Locate the cell with the specified text and output its [X, Y] center coordinate. 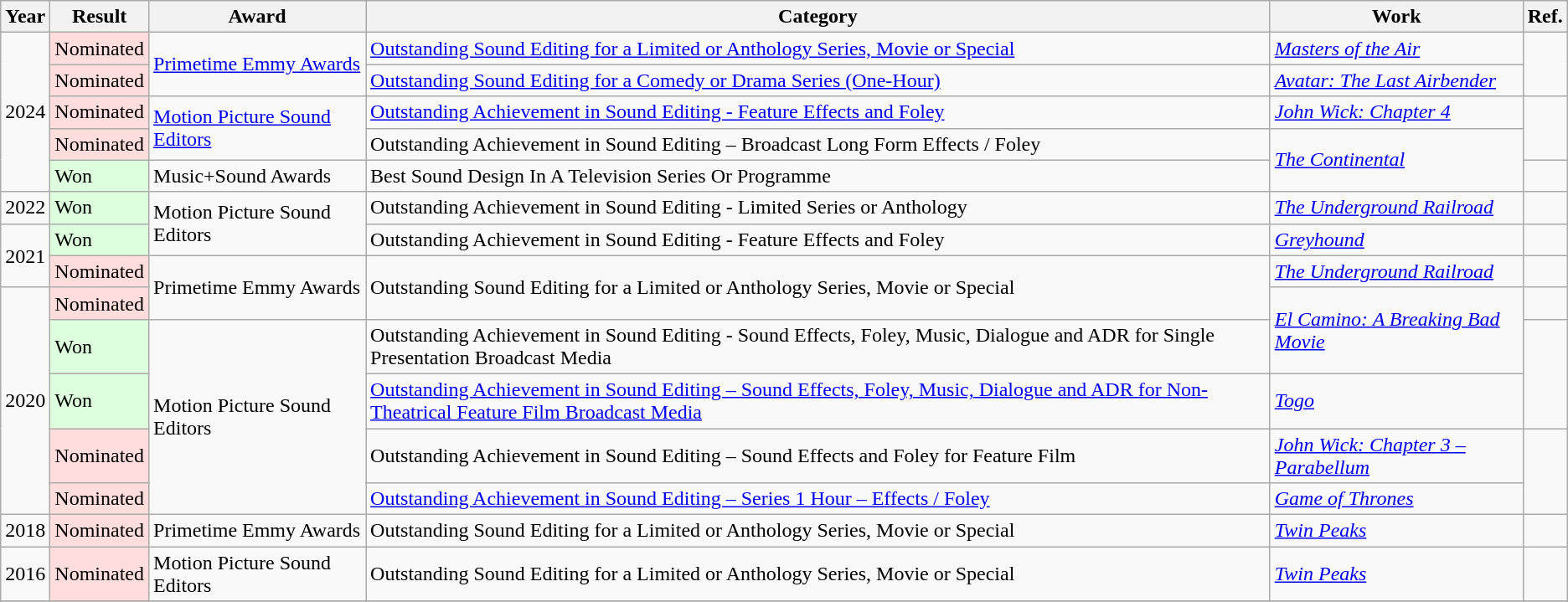
John Wick: Chapter 3 – Parabellum [1396, 455]
2022 [25, 208]
Ref. [1545, 17]
Best Sound Design In A Television Series Or Programme [818, 176]
Masters of the Air [1396, 49]
Game of Thrones [1396, 499]
Outstanding Achievement in Sound Editing – Sound Effects, Foley, Music, Dialogue and ADR for Non-Theatrical Feature Film Broadcast Media [818, 400]
The Continental [1396, 160]
Music+Sound Awards [258, 176]
Togo [1396, 400]
Outstanding Achievement in Sound Editing – Broadcast Long Form Effects / Foley [818, 144]
Category [818, 17]
Year [25, 17]
2024 [25, 112]
2020 [25, 400]
Outstanding Achievement in Sound Editing - Sound Effects, Foley, Music, Dialogue and ADR for Single Presentation Broadcast Media [818, 347]
Work [1396, 17]
Avatar: The Last Airbender [1396, 80]
Outstanding Achievement in Sound Editing - Limited Series or Anthology [818, 208]
El Camino: A Breaking Bad Movie [1396, 330]
Award [258, 17]
2016 [25, 574]
Outstanding Sound Editing for a Comedy or Drama Series (One-Hour) [818, 80]
John Wick: Chapter 4 [1396, 112]
Greyhound [1396, 239]
2018 [25, 531]
Outstanding Achievement in Sound Editing – Sound Effects and Foley for Feature Film [818, 455]
Outstanding Achievement in Sound Editing – Series 1 Hour – Effects / Foley [818, 499]
2021 [25, 255]
Result [100, 17]
